Pinpoint the cell where the given text exists, returning its (X, Y) midpoint coordinate. 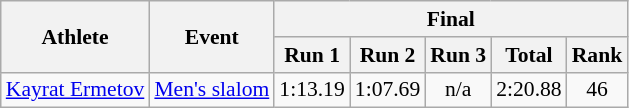
1:13.19 (312, 90)
n/a (458, 90)
Rank (598, 55)
Event (212, 36)
Men's slalom (212, 90)
Run 2 (388, 55)
Run 3 (458, 55)
1:07.69 (388, 90)
Final (450, 19)
Athlete (76, 36)
Run 1 (312, 55)
46 (598, 90)
Total (528, 55)
2:20.88 (528, 90)
Kayrat Ermetov (76, 90)
